Locate the cell with the specified text and output its (x, y) center coordinate. 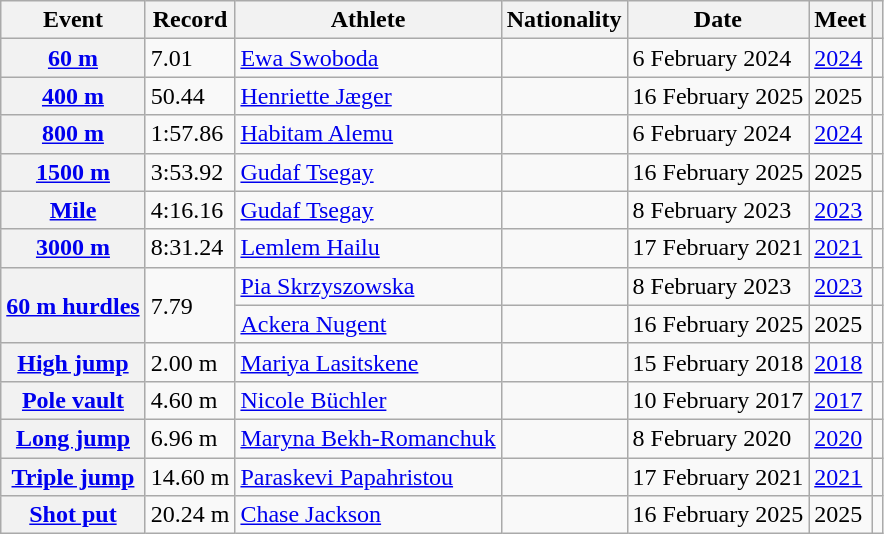
15 February 2018 (718, 362)
Chase Jackson (368, 515)
2020 (840, 438)
50.44 (190, 96)
Ewa Swoboda (368, 58)
2018 (840, 362)
3:53.92 (190, 172)
Mile (73, 210)
2017 (840, 400)
800 m (73, 134)
3000 m (73, 248)
4:16.16 (190, 210)
Ackera Nugent (368, 324)
Lemlem Hailu (368, 248)
Pia Skrzyszowska (368, 286)
60 m (73, 58)
Triple jump (73, 477)
4.60 m (190, 400)
8 February 2020 (718, 438)
Henriette Jæger (368, 96)
Event (73, 20)
Nicole Büchler (368, 400)
Pole vault (73, 400)
High jump (73, 362)
1500 m (73, 172)
20.24 m (190, 515)
2.00 m (190, 362)
14.60 m (190, 477)
Record (190, 20)
Shot put (73, 515)
Mariya Lasitskene (368, 362)
Date (718, 20)
400 m (73, 96)
10 February 2017 (718, 400)
1:57.86 (190, 134)
60 m hurdles (73, 305)
7.79 (190, 305)
Long jump (73, 438)
Maryna Bekh-Romanchuk (368, 438)
Athlete (368, 20)
8:31.24 (190, 248)
Nationality (564, 20)
7.01 (190, 58)
Paraskevi Papahristou (368, 477)
Meet (840, 20)
Habitam Alemu (368, 134)
6.96 m (190, 438)
